Output the (x, y) coordinate of the center of the cell containing the given text.  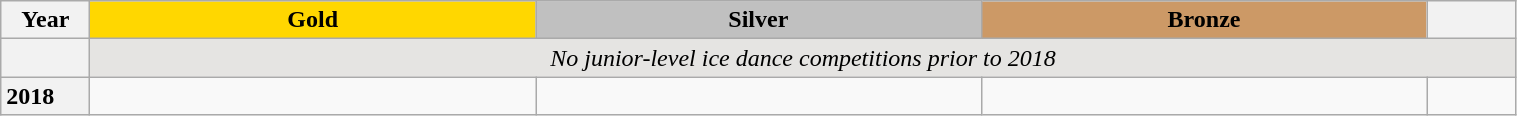
Year (46, 20)
No junior-level ice dance competitions prior to 2018 (803, 58)
2018 (46, 96)
Silver (759, 20)
Bronze (1204, 20)
Gold (313, 20)
